Detect which cell encompasses the target text, then output its [X, Y] center coordinate. 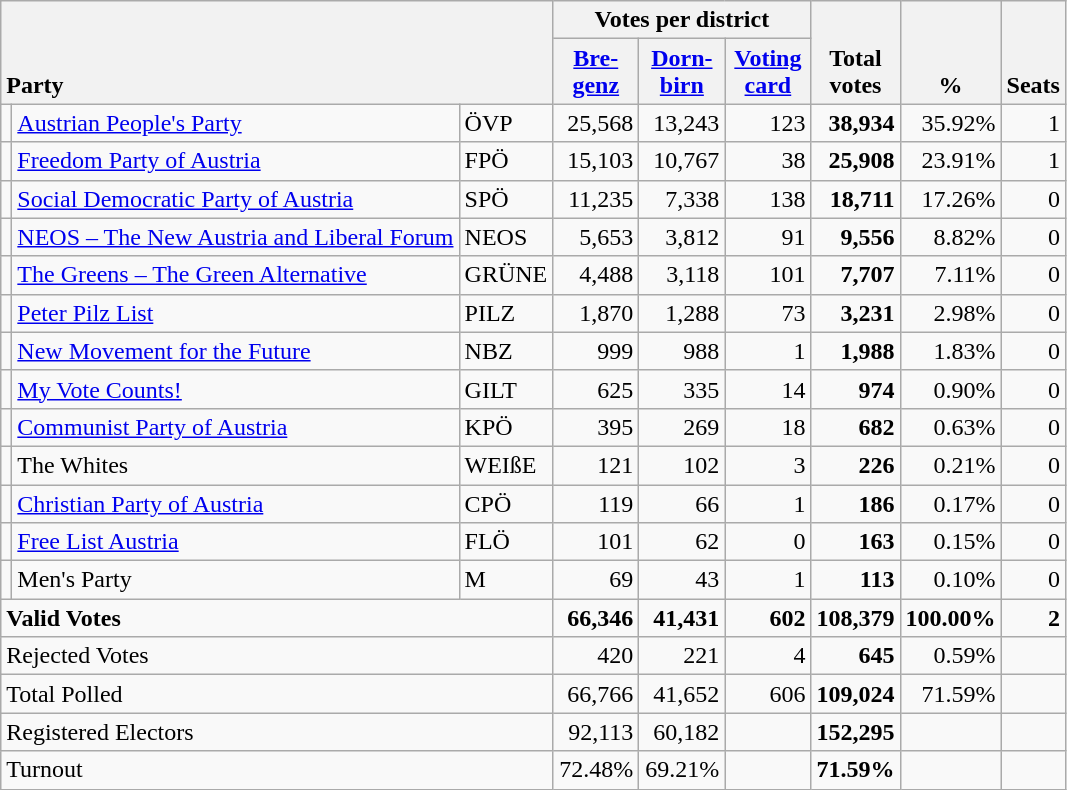
25,568 [596, 123]
Valid Votes [277, 618]
CPÖ [506, 503]
0.63% [950, 427]
KPÖ [506, 427]
Christian Party of Austria [236, 503]
121 [596, 465]
Men's Party [236, 580]
M [506, 580]
0.90% [950, 389]
62 [682, 542]
18,711 [856, 199]
Seats [1033, 52]
974 [856, 389]
0.17% [950, 503]
66,346 [596, 618]
113 [856, 580]
11,235 [596, 199]
Votingcard [768, 72]
0.15% [950, 542]
72.48% [596, 770]
2 [1033, 618]
0.21% [950, 465]
18 [768, 427]
0.10% [950, 580]
0.59% [950, 656]
38,934 [856, 123]
Turnout [277, 770]
606 [768, 694]
NBZ [506, 351]
602 [768, 618]
14 [768, 389]
221 [682, 656]
NEOS – The New Austria and Liberal Forum [236, 237]
138 [768, 199]
Dorn-birn [682, 72]
999 [596, 351]
SPÖ [506, 199]
1.83% [950, 351]
9,556 [856, 237]
186 [856, 503]
New Movement for the Future [236, 351]
10,767 [682, 161]
13,243 [682, 123]
7,707 [856, 275]
Rejected Votes [277, 656]
645 [856, 656]
163 [856, 542]
60,182 [682, 732]
Free List Austria [236, 542]
The Whites [236, 465]
335 [682, 389]
123 [768, 123]
Austrian People's Party [236, 123]
3 [768, 465]
4,488 [596, 275]
108,379 [856, 618]
25,908 [856, 161]
38 [768, 161]
988 [682, 351]
1,288 [682, 313]
8.82% [950, 237]
100.00% [950, 618]
102 [682, 465]
1,870 [596, 313]
ÖVP [506, 123]
Party [277, 52]
73 [768, 313]
Freedom Party of Austria [236, 161]
41,431 [682, 618]
23.91% [950, 161]
Registered Electors [277, 732]
FLÖ [506, 542]
WEIßE [506, 465]
1,988 [856, 351]
2.98% [950, 313]
GILT [506, 389]
269 [682, 427]
3,231 [856, 313]
43 [682, 580]
Communist Party of Austria [236, 427]
395 [596, 427]
66 [682, 503]
625 [596, 389]
GRÜNE [506, 275]
4 [768, 656]
Peter Pilz List [236, 313]
119 [596, 503]
The Greens – The Green Alternative [236, 275]
Total Polled [277, 694]
420 [596, 656]
5,653 [596, 237]
17.26% [950, 199]
NEOS [506, 237]
66,766 [596, 694]
Bre-genz [596, 72]
35.92% [950, 123]
69.21% [682, 770]
91 [768, 237]
109,024 [856, 694]
92,113 [596, 732]
7.11% [950, 275]
% [950, 52]
FPÖ [506, 161]
Social Democratic Party of Austria [236, 199]
3,118 [682, 275]
682 [856, 427]
226 [856, 465]
15,103 [596, 161]
3,812 [682, 237]
Totalvotes [856, 52]
7,338 [682, 199]
Votes per district [682, 20]
152,295 [856, 732]
69 [596, 580]
PILZ [506, 313]
41,652 [682, 694]
My Vote Counts! [236, 389]
